Return [X, Y] of the center of cell containing provided text 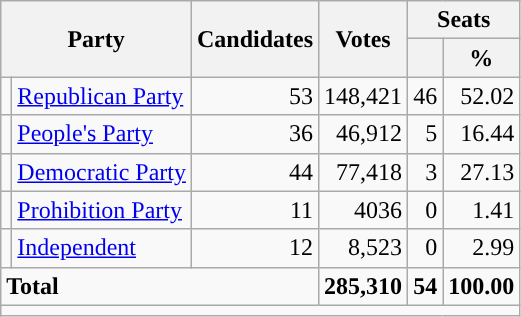
Democratic Party [102, 172]
1.41 [482, 210]
11 [254, 210]
Candidates [254, 39]
46,912 [364, 134]
100.00 [482, 286]
People's Party [102, 134]
2.99 [482, 248]
Seats [464, 20]
285,310 [364, 286]
% [482, 58]
16.44 [482, 134]
36 [254, 134]
5 [426, 134]
54 [426, 286]
77,418 [364, 172]
8,523 [364, 248]
148,421 [364, 96]
Total [160, 286]
Republican Party [102, 96]
46 [426, 96]
Independent [102, 248]
12 [254, 248]
Party [96, 39]
44 [254, 172]
Prohibition Party [102, 210]
53 [254, 96]
27.13 [482, 172]
Votes [364, 39]
4036 [364, 210]
3 [426, 172]
52.02 [482, 96]
